For the text-containing cell, return its midpoint in [x, y] coordinate format. 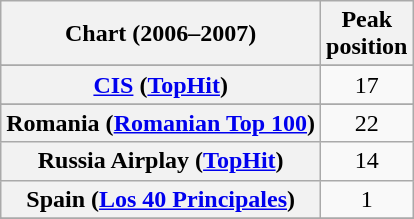
Russia Airplay (TopHit) [161, 161]
Peakposition [367, 34]
14 [367, 161]
1 [367, 199]
17 [367, 85]
Spain (Los 40 Principales) [161, 199]
CIS (TopHit) [161, 85]
22 [367, 123]
Romania (Romanian Top 100) [161, 123]
Chart (2006–2007) [161, 34]
